Capture the cell that displays the provided text and extract its (x, y) central coordinate. 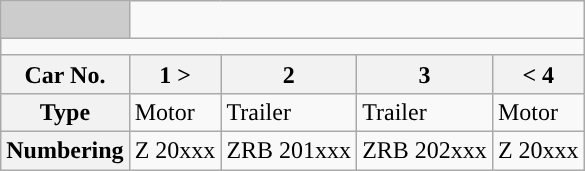
Type (65, 112)
Numbering (65, 150)
ZRB 201xxx (289, 150)
1 > (175, 74)
ZRB 202xxx (425, 150)
3 (425, 74)
2 (289, 74)
Car No. (65, 74)
< 4 (538, 74)
